Identify which cell holds the provided text, then report its [x, y] central coordinate. 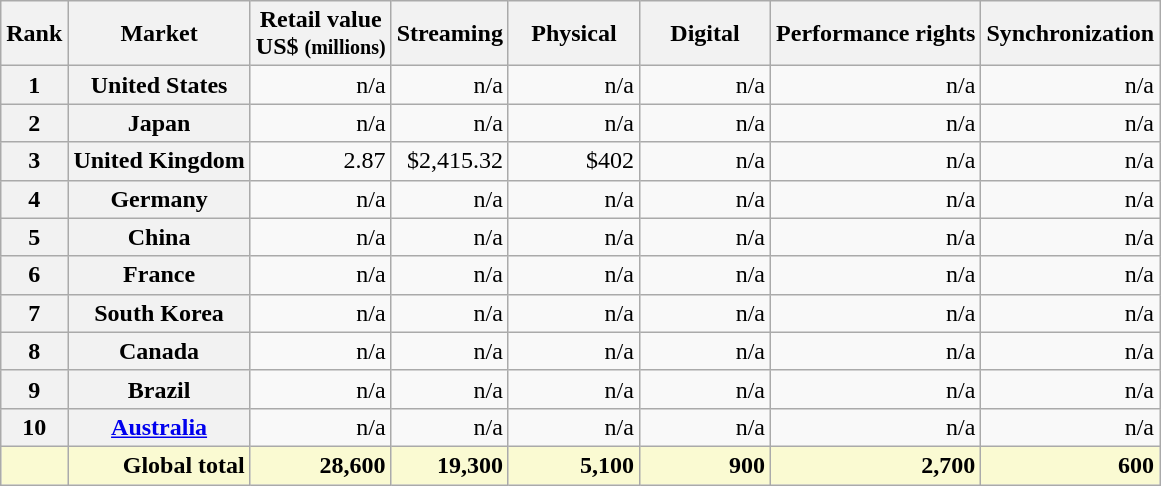
Market [159, 34]
Streaming [450, 34]
Global total [159, 465]
Physical [574, 34]
9 [34, 389]
South Korea [159, 313]
2 [34, 123]
United States [159, 85]
$402 [574, 161]
4 [34, 199]
5,100 [574, 465]
8 [34, 351]
Retail valueUS$ (millions) [320, 34]
Japan [159, 123]
Australia [159, 427]
2.87 [320, 161]
6 [34, 275]
Germany [159, 199]
Digital [704, 34]
France [159, 275]
10 [34, 427]
Performance rights [876, 34]
China [159, 237]
5 [34, 237]
Synchronization [1070, 34]
$2,415.32 [450, 161]
600 [1070, 465]
1 [34, 85]
7 [34, 313]
3 [34, 161]
Brazil [159, 389]
United Kingdom [159, 161]
28,600 [320, 465]
19,300 [450, 465]
2,700 [876, 465]
Canada [159, 351]
Rank [34, 34]
900 [704, 465]
